Output the [x, y] coordinate of the center of the cell containing the given text.  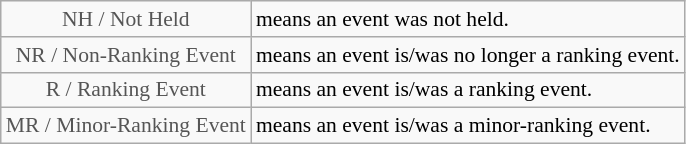
MR / Minor-Ranking Event [126, 126]
NH / Not Held [126, 19]
R / Ranking Event [126, 90]
means an event is/was a minor-ranking event. [468, 126]
means an event is/was a ranking event. [468, 90]
NR / Non-Ranking Event [126, 55]
means an event is/was no longer a ranking event. [468, 55]
means an event was not held. [468, 19]
